Determine the [X, Y] coordinate at the center of the cell enclosing the given text.  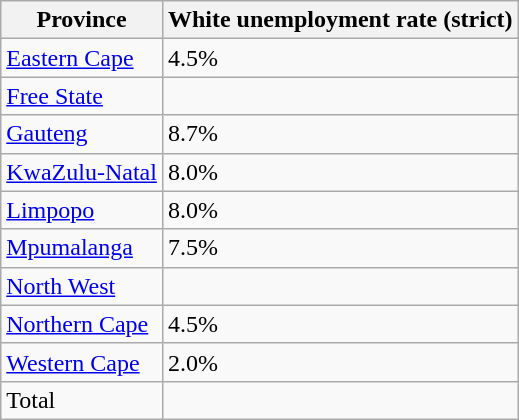
8.7% [340, 134]
7.5% [340, 248]
Gauteng [82, 134]
Province [82, 20]
KwaZulu-Natal [82, 172]
Total [82, 400]
North West [82, 286]
2.0% [340, 362]
Free State [82, 96]
Mpumalanga [82, 248]
White unemployment rate (strict) [340, 20]
Northern Cape [82, 324]
Limpopo [82, 210]
Eastern Cape [82, 58]
Western Cape [82, 362]
